Scan for the cell matching the given text and deliver its [x, y] coordinate at center. 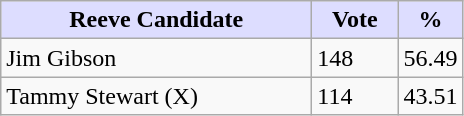
Tammy Stewart (X) [156, 96]
56.49 [430, 58]
% [430, 20]
Reeve Candidate [156, 20]
Vote [355, 20]
114 [355, 96]
148 [355, 58]
43.51 [430, 96]
Jim Gibson [156, 58]
